Return [x, y] of the center of cell containing provided text 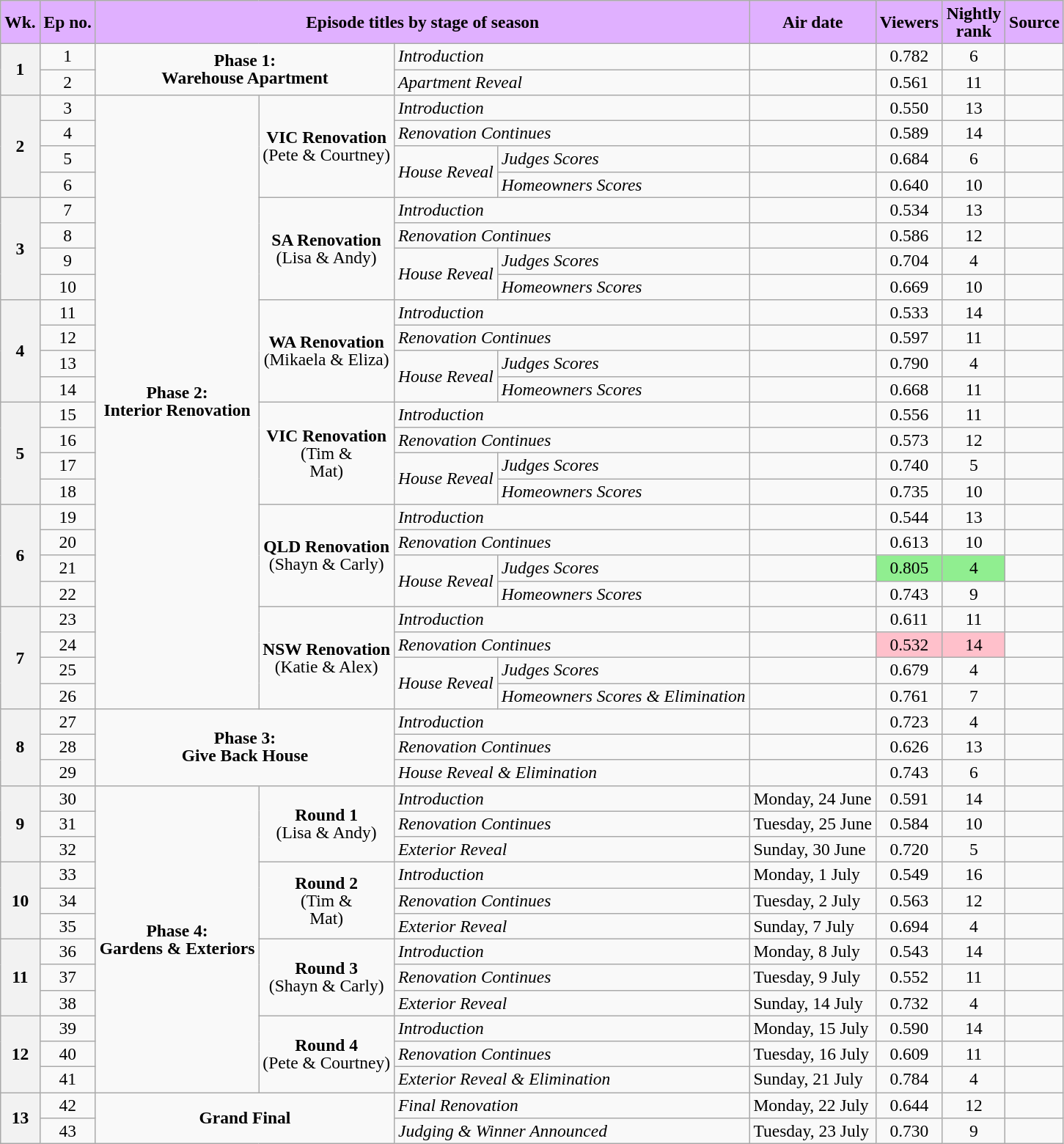
Round 3(Shayn & Carly) [327, 977]
Phase 3:Give Back House [245, 747]
30 [67, 798]
Round 2(Tim &Mat) [327, 901]
0.552 [909, 977]
QLD Renovation(Shayn & Carly) [327, 555]
24 [67, 644]
0.626 [909, 747]
Wk. [21, 22]
0.730 [909, 1131]
29 [67, 773]
0.669 [909, 286]
0.704 [909, 261]
Apartment Reveal [572, 82]
Nightlyrank [974, 22]
Round 4(Pete & Courtney) [327, 1055]
21 [67, 568]
0.735 [909, 491]
Monday, 24 June [812, 798]
23 [67, 619]
0.573 [909, 440]
Monday, 8 July [812, 952]
0.543 [909, 952]
0.684 [909, 158]
42 [67, 1104]
NSW Renovation(Katie & Alex) [327, 658]
41 [67, 1079]
0.761 [909, 695]
Sunday, 7 July [812, 925]
31 [67, 824]
0.550 [909, 107]
0.589 [909, 133]
Episode titles by stage of season [422, 22]
28 [67, 747]
17 [67, 465]
34 [67, 901]
House Reveal & Elimination [572, 773]
0.611 [909, 619]
0.532 [909, 644]
Monday, 15 July [812, 1028]
0.591 [909, 798]
26 [67, 695]
Judging & Winner Announced [572, 1131]
VIC Renovation(Tim &Mat) [327, 453]
0.679 [909, 670]
Tuesday, 2 July [812, 901]
Phase 2:Interior Renovation [177, 402]
Round 1(Lisa & Andy) [327, 824]
0.613 [909, 543]
0.533 [909, 312]
40 [67, 1053]
Phase 4:Gardens & Exteriors [177, 939]
Phase 1:Warehouse Apartment [245, 69]
0.723 [909, 722]
25 [67, 670]
Tuesday, 25 June [812, 824]
19 [67, 516]
Homeowners Scores & Elimination [623, 695]
Sunday, 30 June [812, 849]
0.720 [909, 849]
0.561 [909, 82]
43 [67, 1131]
0.563 [909, 901]
WA Renovation(Mikaela & Eliza) [327, 351]
0.597 [909, 337]
Tuesday, 16 July [812, 1053]
38 [67, 1003]
Tuesday, 23 July [812, 1131]
0.740 [909, 465]
32 [67, 849]
Tuesday, 9 July [812, 977]
Monday, 1 July [812, 874]
Source [1035, 22]
0.784 [909, 1079]
0.668 [909, 389]
0.556 [909, 415]
0.609 [909, 1053]
Viewers [909, 22]
0.644 [909, 1104]
37 [67, 977]
VIC Renovation(Pete & Courtney) [327, 146]
Sunday, 21 July [812, 1079]
Monday, 22 July [812, 1104]
0.590 [909, 1028]
0.586 [909, 235]
0.640 [909, 185]
15 [67, 415]
18 [67, 491]
39 [67, 1028]
0.782 [909, 56]
Sunday, 14 July [812, 1003]
0.544 [909, 516]
0.534 [909, 210]
SA Renovation(Lisa & Andy) [327, 249]
0.732 [909, 1003]
0.584 [909, 824]
Ep no. [67, 22]
Final Renovation [572, 1104]
0.694 [909, 925]
33 [67, 874]
22 [67, 594]
Air date [812, 22]
20 [67, 543]
0.549 [909, 874]
35 [67, 925]
Grand Final [245, 1118]
27 [67, 722]
0.790 [909, 364]
36 [67, 952]
Exterior Reveal & Elimination [572, 1079]
0.805 [909, 568]
